From the cell containing the given text, extract its center point as [x, y] coordinate. 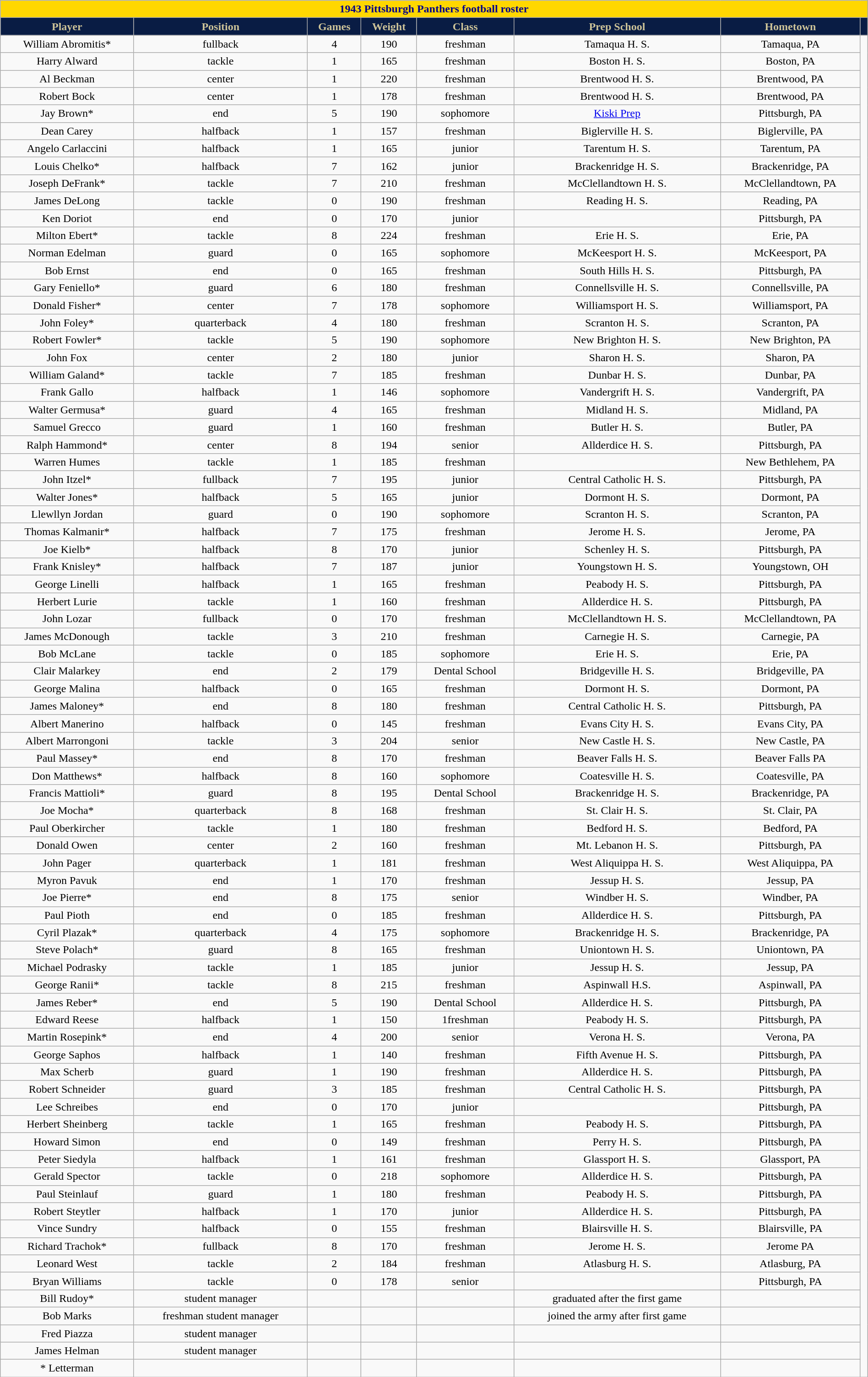
1943 Pittsburgh Panthers football roster [434, 9]
162 [389, 166]
Tarentum, PA [791, 148]
James Reber* [67, 1002]
Bob McLane [67, 654]
155 [389, 1229]
Reading, PA [791, 201]
Howard Simon [67, 1142]
Kiski Prep [617, 114]
Boston H. S. [617, 61]
Paul Pioth [67, 915]
Martin Rosepink* [67, 1037]
Max Scherb [67, 1072]
Herbert Lurie [67, 602]
Windber H. S. [617, 898]
Robert Steytler [67, 1211]
George Linelli [67, 584]
Edward Reese [67, 1019]
Francis Mattioli* [67, 793]
Clair Malarkey [67, 671]
John Lozar [67, 619]
Williamsport H. S. [617, 305]
Bedford H. S. [617, 828]
140 [389, 1054]
Evans City, PA [791, 723]
Perry H. S. [617, 1142]
New Brighton, PA [791, 340]
New Castle H. S. [617, 741]
Frank Gallo [67, 392]
Carnegie H. S. [617, 636]
146 [389, 392]
Bill Rudoy* [67, 1298]
Milton Ebert* [67, 236]
Myron Pavuk [67, 880]
Sharon, PA [791, 358]
Reading H. S. [617, 201]
George Malina [67, 688]
St. Clair, PA [791, 811]
Joe Pierre* [67, 898]
Leonard West [67, 1263]
Biglerville H. S. [617, 131]
Donald Owen [67, 846]
Games [334, 27]
Class [465, 27]
Bedford, PA [791, 828]
Ken Doriot [67, 218]
Cyril Plazak* [67, 932]
John Itzel* [67, 479]
Al Beckman [67, 79]
Jerome PA [791, 1246]
McKeesport H. S. [617, 253]
George Saphos [67, 1054]
Dunbar, PA [791, 375]
187 [389, 567]
200 [389, 1037]
Albert Marrongoni [67, 741]
Connellsville H. S. [617, 288]
Herbert Sheinberg [67, 1124]
Robert Bock [67, 96]
Samuel Grecco [67, 427]
215 [389, 985]
New Brighton H. S. [617, 340]
Player [67, 27]
Jay Brown* [67, 114]
Joseph DeFrank* [67, 183]
Verona, PA [791, 1037]
Windber, PA [791, 898]
William Galand* [67, 375]
James DeLong [67, 201]
Atlasburg, PA [791, 1263]
Youngstown H. S. [617, 567]
Walter Germusa* [67, 410]
1freshman [465, 1019]
George Ranii* [67, 985]
Bridgeville, PA [791, 671]
Robert Schneider [67, 1090]
Tarentum H. S. [617, 148]
161 [389, 1159]
Connellsville, PA [791, 288]
Louis Chelko* [67, 166]
181 [389, 863]
Donald Fisher* [67, 305]
William Abromitis* [67, 44]
Peter Siedyla [67, 1159]
Robert Fowler* [67, 340]
Position [221, 27]
Paul Oberkircher [67, 828]
Midland H. S. [617, 410]
150 [389, 1019]
freshman student manager [221, 1316]
McKeesport, PA [791, 253]
Hometown [791, 27]
Lee Schreibes [67, 1107]
Frank Knisley* [67, 567]
Vince Sundry [67, 1229]
194 [389, 445]
Schenley H. S. [617, 549]
Blairsville, PA [791, 1229]
220 [389, 79]
Glassport, PA [791, 1159]
168 [389, 811]
John Fox [67, 358]
Paul Massey* [67, 758]
Jerome, PA [791, 532]
John Foley* [67, 323]
Fifth Avenue H. S. [617, 1054]
Biglerville, PA [791, 131]
graduated after the first game [617, 1298]
Tamaqua, PA [791, 44]
St. Clair H. S. [617, 811]
184 [389, 1263]
Walter Jones* [67, 497]
West Aliquippa H. S. [617, 863]
Blairsville H. S. [617, 1229]
Don Matthews* [67, 776]
Mt. Lebanon H. S. [617, 846]
Bryan Williams [67, 1281]
Glassport H. S. [617, 1159]
James Helman [67, 1351]
Dunbar H. S. [617, 375]
149 [389, 1142]
Bridgeville H. S. [617, 671]
218 [389, 1176]
Atlasburg H. S. [617, 1263]
Coatesville, PA [791, 776]
6 [334, 288]
Norman Edelman [67, 253]
Dean Carey [67, 131]
South Hills H. S. [617, 271]
Paul Steinlauf [67, 1194]
Albert Manerino [67, 723]
Thomas Kalmanir* [67, 532]
Verona H. S. [617, 1037]
Prep School [617, 27]
Weight [389, 27]
Michael Podrasky [67, 967]
James Maloney* [67, 706]
Joe Mocha* [67, 811]
Warren Humes [67, 462]
Aspinwall, PA [791, 985]
Ralph Hammond* [67, 445]
Angelo Carlaccini [67, 148]
Beaver Falls PA [791, 758]
179 [389, 671]
Beaver Falls H. S. [617, 758]
Vandergrift, PA [791, 392]
Gerald Spector [67, 1176]
New Bethlehem, PA [791, 462]
Uniontown, PA [791, 950]
Williamsport, PA [791, 305]
Evans City H. S. [617, 723]
Joe Kielb* [67, 549]
224 [389, 236]
Bob Ernst [67, 271]
Steve Polach* [67, 950]
New Castle, PA [791, 741]
Llewllyn Jordan [67, 515]
Bob Marks [67, 1316]
Aspinwall H.S. [617, 985]
Butler H. S. [617, 427]
Richard Trachok* [67, 1246]
Carnegie, PA [791, 636]
Uniontown H. S. [617, 950]
Gary Feniello* [67, 288]
Coatesville H. S. [617, 776]
James McDonough [67, 636]
Butler, PA [791, 427]
John Pager [67, 863]
Boston, PA [791, 61]
Sharon H. S. [617, 358]
West Aliquippa, PA [791, 863]
Tamaqua H. S. [617, 44]
Vandergrift H. S. [617, 392]
Harry Alward [67, 61]
145 [389, 723]
* Letterman [67, 1368]
157 [389, 131]
joined the army after first game [617, 1316]
Youngstown, OH [791, 567]
Midland, PA [791, 410]
Fred Piazza [67, 1334]
204 [389, 741]
